Provide the (X, Y) coordinate of the cell's center where the given text is located.  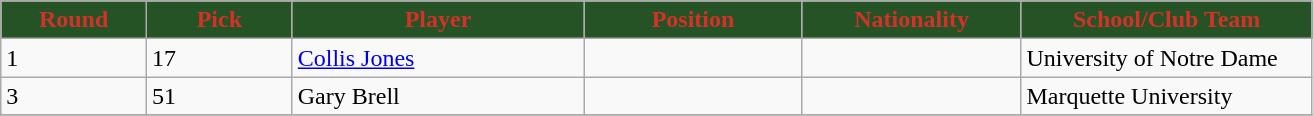
Pick (219, 20)
Gary Brell (438, 96)
Round (74, 20)
Player (438, 20)
1 (74, 58)
University of Notre Dame (1167, 58)
17 (219, 58)
Collis Jones (438, 58)
Nationality (912, 20)
Position (694, 20)
School/Club Team (1167, 20)
3 (74, 96)
Marquette University (1167, 96)
51 (219, 96)
